Pinpoint the cell where the given text exists, returning its (X, Y) midpoint coordinate. 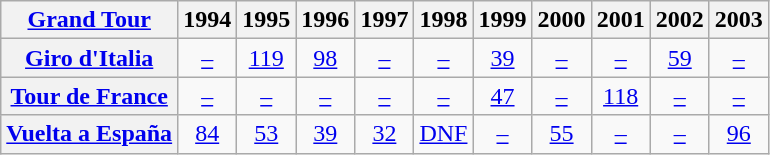
47 (502, 96)
2003 (738, 20)
98 (326, 58)
2000 (562, 20)
84 (208, 134)
2001 (620, 20)
55 (562, 134)
119 (266, 58)
1998 (444, 20)
Giro d'Italia (90, 58)
32 (384, 134)
DNF (444, 134)
1995 (266, 20)
Tour de France (90, 96)
Vuelta a España (90, 134)
96 (738, 134)
59 (680, 58)
Grand Tour (90, 20)
1999 (502, 20)
1996 (326, 20)
118 (620, 96)
53 (266, 134)
1997 (384, 20)
1994 (208, 20)
2002 (680, 20)
